Output the [x, y] coordinate of the center of the cell containing the given text.  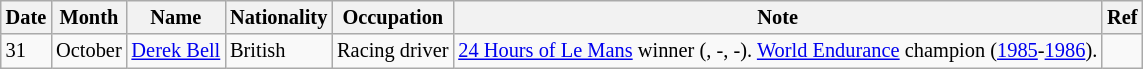
24 Hours of Le Mans winner (, -, -). World Endurance champion (1985-1986). [778, 51]
Racing driver [392, 51]
Nationality [278, 17]
Occupation [392, 17]
Name [176, 17]
31 [26, 51]
Date [26, 17]
British [278, 51]
Note [778, 17]
Month [88, 17]
October [88, 51]
Derek Bell [176, 51]
Ref [1122, 17]
